Find where the given text appears and provide that cell's center as [X, Y] coordinate. 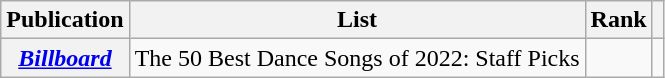
Publication [65, 20]
The 50 Best Dance Songs of 2022: Staff Picks [357, 58]
Rank [618, 20]
Billboard [65, 58]
List [357, 20]
